Provide the [X, Y] coordinate of the cell's center where the given text is located.  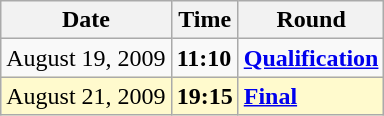
August 21, 2009 [86, 96]
Round [311, 20]
19:15 [204, 96]
Time [204, 20]
Date [86, 20]
11:10 [204, 58]
Qualification [311, 58]
August 19, 2009 [86, 58]
Final [311, 96]
